Return the [X, Y] coordinate for the center point of the cell that contains the specified text.  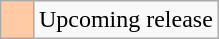
Upcoming release [126, 20]
